Identify which cell holds the provided text, then report its [x, y] central coordinate. 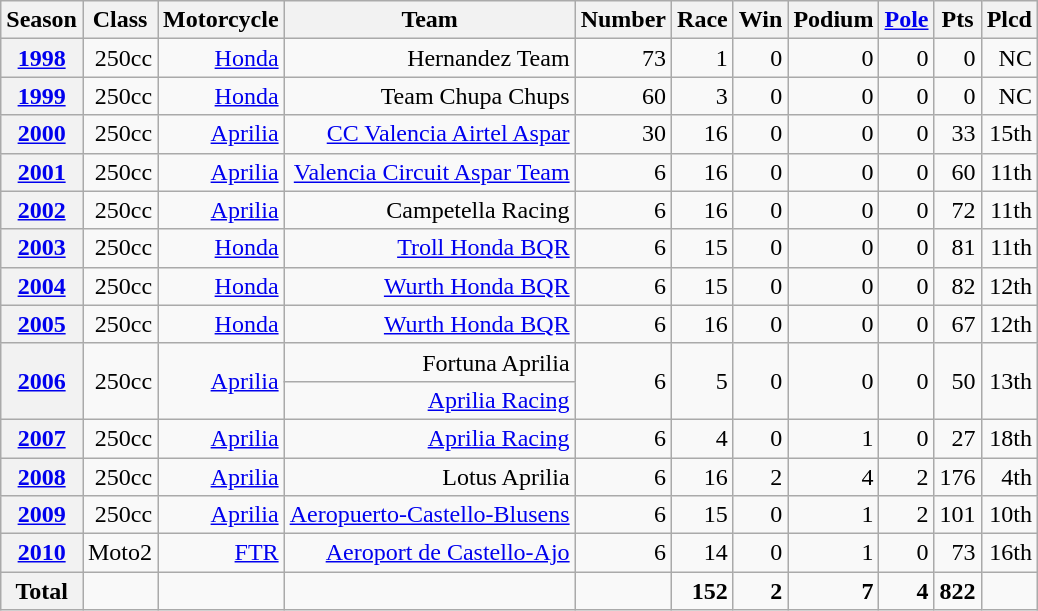
Moto2 [120, 553]
101 [958, 515]
2001 [42, 172]
Class [120, 20]
Campetella Racing [430, 210]
15th [1009, 134]
152 [703, 591]
Race [703, 20]
Plcd [1009, 20]
Aeroport de Castello-Ajo [430, 553]
Pole [906, 20]
7 [834, 591]
1999 [42, 96]
82 [958, 286]
CC Valencia Airtel Aspar [430, 134]
2005 [42, 324]
2010 [42, 553]
Motorcycle [222, 20]
33 [958, 134]
Season [42, 20]
1998 [42, 58]
5 [703, 381]
Pts [958, 20]
2007 [42, 438]
Valencia Circuit Aspar Team [430, 172]
Team Chupa Chups [430, 96]
Win [760, 20]
Fortuna Aprilia [430, 362]
4th [1009, 477]
Hernandez Team [430, 58]
Aeropuerto-Castello-Blusens [430, 515]
2006 [42, 381]
18th [1009, 438]
3 [703, 96]
2004 [42, 286]
822 [958, 591]
13th [1009, 381]
Troll Honda BQR [430, 248]
Number [623, 20]
72 [958, 210]
2003 [42, 248]
176 [958, 477]
67 [958, 324]
2000 [42, 134]
16th [1009, 553]
27 [958, 438]
Lotus Aprilia [430, 477]
50 [958, 381]
Podium [834, 20]
10th [1009, 515]
Total [42, 591]
30 [623, 134]
81 [958, 248]
14 [703, 553]
Team [430, 20]
2008 [42, 477]
FTR [222, 553]
2009 [42, 515]
2002 [42, 210]
